Capture the cell that displays the provided text and extract its [X, Y] central coordinate. 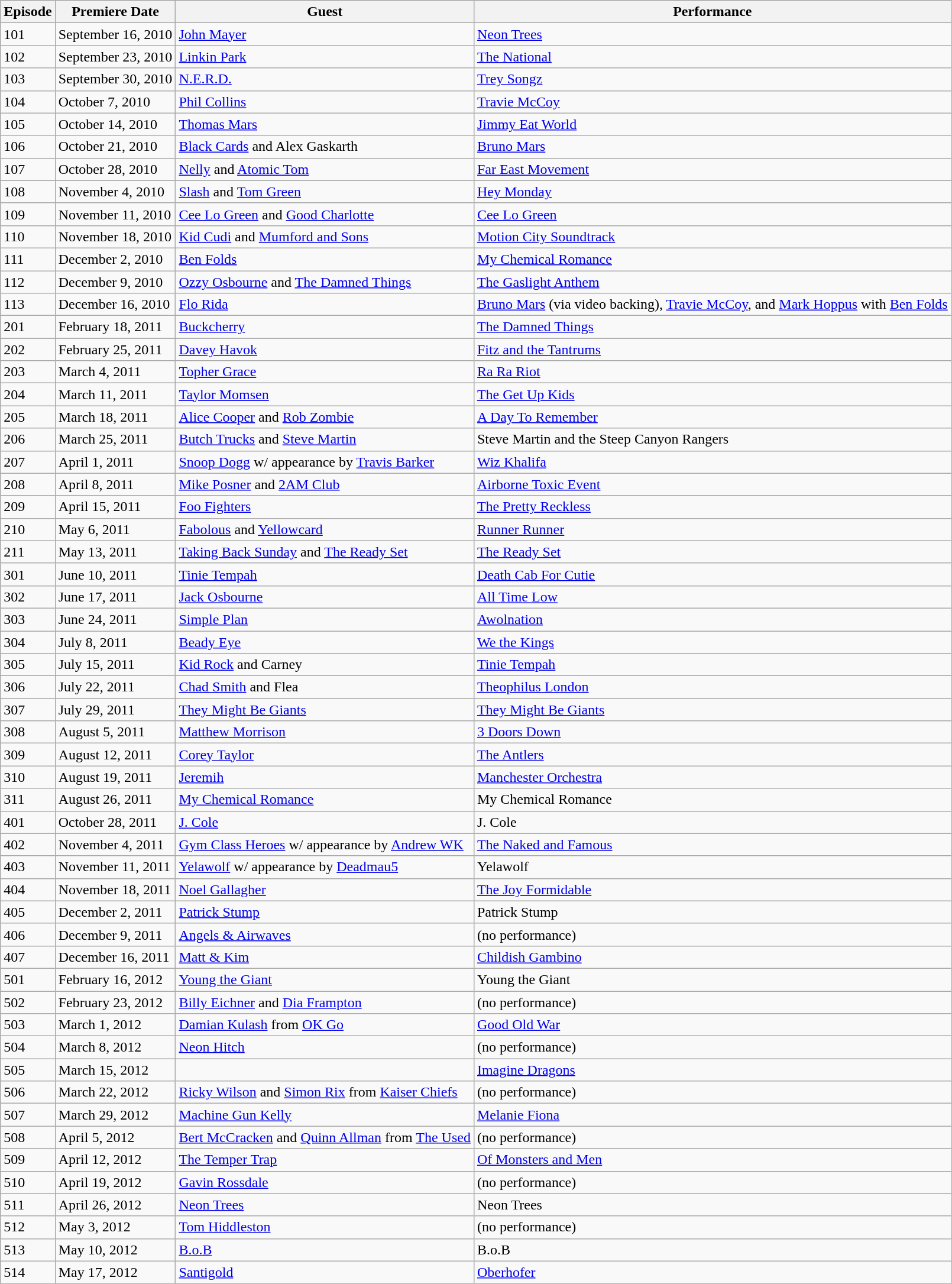
Corey Taylor [325, 755]
Angels & Airwaves [325, 934]
Ozzy Osbourne and The Damned Things [325, 282]
406 [28, 934]
The Antlers [712, 755]
210 [28, 529]
Linkin Park [325, 57]
Fabolous and Yellowcard [325, 529]
106 [28, 147]
203 [28, 372]
Childish Gambino [712, 957]
February 25, 2011 [115, 350]
205 [28, 417]
Performance [712, 12]
November 18, 2011 [115, 890]
112 [28, 282]
August 26, 2011 [115, 800]
November 11, 2011 [115, 867]
105 [28, 124]
Alice Cooper and Rob Zombie [325, 417]
208 [28, 484]
Far East Movement [712, 169]
207 [28, 462]
Mike Posner and 2AM Club [325, 484]
502 [28, 1002]
Machine Gun Kelly [325, 1115]
Runner Runner [712, 529]
512 [28, 1227]
March 4, 2011 [115, 372]
July 22, 2011 [115, 687]
Gym Class Heroes w/ appearance by Andrew WK [325, 845]
August 19, 2011 [115, 777]
309 [28, 755]
May 6, 2011 [115, 529]
March 11, 2011 [115, 394]
305 [28, 665]
310 [28, 777]
April 12, 2012 [115, 1160]
407 [28, 957]
204 [28, 394]
Neon Hitch [325, 1047]
July 29, 2011 [115, 710]
N.E.R.D. [325, 79]
March 22, 2012 [115, 1092]
Awolnation [712, 619]
March 1, 2012 [115, 1025]
505 [28, 1070]
April 19, 2012 [115, 1182]
Imagine Dragons [712, 1070]
404 [28, 890]
April 1, 2011 [115, 462]
306 [28, 687]
303 [28, 619]
506 [28, 1092]
Black Cards and Alex Gaskarth [325, 147]
Santigold [325, 1272]
Tom Hiddleston [325, 1227]
510 [28, 1182]
Ra Ra Riot [712, 372]
Yelawolf w/ appearance by Deadmau5 [325, 867]
513 [28, 1250]
June 17, 2011 [115, 597]
202 [28, 350]
Premiere Date [115, 12]
The Pretty Reckless [712, 507]
March 25, 2011 [115, 439]
November 11, 2010 [115, 214]
The National [712, 57]
Episode [28, 12]
September 16, 2010 [115, 34]
October 14, 2010 [115, 124]
Matthew Morrison [325, 732]
May 17, 2012 [115, 1272]
March 8, 2012 [115, 1047]
405 [28, 912]
John Mayer [325, 34]
Flo Rida [325, 305]
509 [28, 1160]
December 16, 2011 [115, 957]
February 16, 2012 [115, 979]
The Damned Things [712, 327]
Gavin Rossdale [325, 1182]
302 [28, 597]
304 [28, 642]
508 [28, 1137]
Snoop Dogg w/ appearance by Travis Barker [325, 462]
Wiz Khalifa [712, 462]
December 16, 2010 [115, 305]
Butch Trucks and Steve Martin [325, 439]
Phil Collins [325, 102]
Yelawolf [712, 867]
Jimmy Eat World [712, 124]
April 15, 2011 [115, 507]
107 [28, 169]
Bruno Mars [712, 147]
101 [28, 34]
307 [28, 710]
Nelly and Atomic Tom [325, 169]
February 18, 2011 [115, 327]
The Joy Formidable [712, 890]
The Naked and Famous [712, 845]
April 5, 2012 [115, 1137]
3 Doors Down [712, 732]
401 [28, 822]
October 28, 2010 [115, 169]
108 [28, 192]
503 [28, 1025]
September 30, 2010 [115, 79]
Ricky Wilson and Simon Rix from Kaiser Chiefs [325, 1092]
Noel Gallagher [325, 890]
311 [28, 800]
514 [28, 1272]
October 7, 2010 [115, 102]
Theophilus London [712, 687]
Davey Havok [325, 350]
May 10, 2012 [115, 1250]
Trey Songz [712, 79]
110 [28, 237]
Taking Back Sunday and The Ready Set [325, 552]
Topher Grace [325, 372]
Slash and Tom Green [325, 192]
Buckcherry [325, 327]
November 4, 2011 [115, 845]
December 2, 2011 [115, 912]
Airborne Toxic Event [712, 484]
102 [28, 57]
211 [28, 552]
Death Cab For Cutie [712, 574]
November 4, 2010 [115, 192]
Damian Kulash from OK Go [325, 1025]
111 [28, 259]
The Gaslight Anthem [712, 282]
July 8, 2011 [115, 642]
209 [28, 507]
Kid Rock and Carney [325, 665]
Oberhofer [712, 1272]
July 15, 2011 [115, 665]
109 [28, 214]
Fitz and the Tantrums [712, 350]
Foo Fighters [325, 507]
Beady Eye [325, 642]
Travie McCoy [712, 102]
Good Old War [712, 1025]
Cee Lo Green and Good Charlotte [325, 214]
Simple Plan [325, 619]
December 9, 2010 [115, 282]
Of Monsters and Men [712, 1160]
Melanie Fiona [712, 1115]
June 10, 2011 [115, 574]
The Temper Trap [325, 1160]
Bert McCracken and Quinn Allman from The Used [325, 1137]
June 24, 2011 [115, 619]
October 21, 2010 [115, 147]
511 [28, 1205]
Steve Martin and the Steep Canyon Rangers [712, 439]
Guest [325, 12]
August 5, 2011 [115, 732]
504 [28, 1047]
Ben Folds [325, 259]
February 23, 2012 [115, 1002]
All Time Low [712, 597]
403 [28, 867]
308 [28, 732]
Manchester Orchestra [712, 777]
507 [28, 1115]
December 9, 2011 [115, 934]
402 [28, 845]
April 26, 2012 [115, 1205]
March 29, 2012 [115, 1115]
301 [28, 574]
The Get Up Kids [712, 394]
March 15, 2012 [115, 1070]
Bruno Mars (via video backing), Travie McCoy, and Mark Hoppus with Ben Folds [712, 305]
October 28, 2011 [115, 822]
Billy Eichner and Dia Frampton [325, 1002]
Taylor Momsen [325, 394]
May 13, 2011 [115, 552]
Cee Lo Green [712, 214]
206 [28, 439]
Jack Osbourne [325, 597]
May 3, 2012 [115, 1227]
A Day To Remember [712, 417]
501 [28, 979]
December 2, 2010 [115, 259]
Chad Smith and Flea [325, 687]
September 23, 2010 [115, 57]
Motion City Soundtrack [712, 237]
Kid Cudi and Mumford and Sons [325, 237]
104 [28, 102]
The Ready Set [712, 552]
Jeremih [325, 777]
Thomas Mars [325, 124]
Matt & Kim [325, 957]
We the Kings [712, 642]
201 [28, 327]
March 18, 2011 [115, 417]
August 12, 2011 [115, 755]
Hey Monday [712, 192]
April 8, 2011 [115, 484]
103 [28, 79]
November 18, 2010 [115, 237]
113 [28, 305]
